Return [X, Y] of the center of cell containing provided text 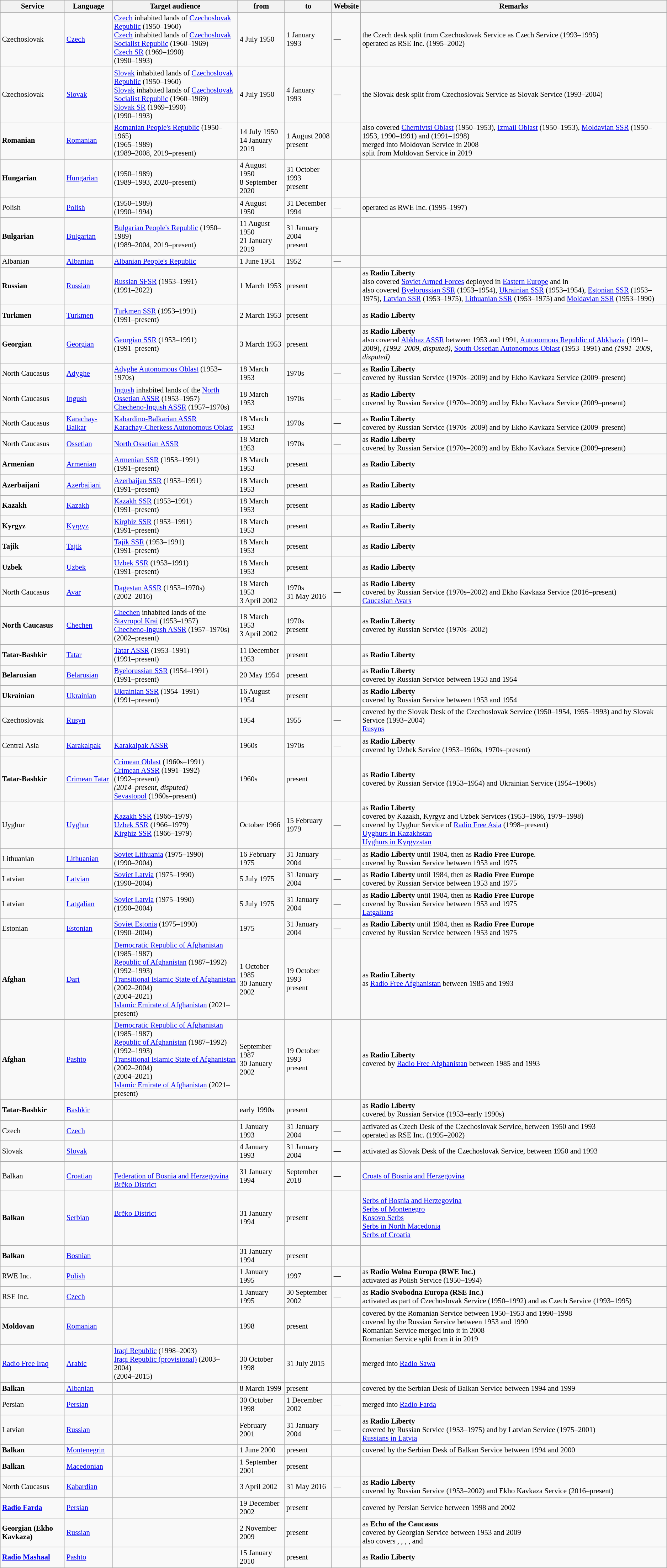
Kabardino-Balkarian ASSR Karachay-Cherkess Autonomous Oblast [175, 423]
Serbian [89, 1218]
as Radio Libertycovered by Russian Service (1953–2002) and Ekho Kavkaza Service (2016–present) [514, 1487]
Brčko District [175, 1218]
1997 [308, 1276]
Federation of Bosnia and Herzegovina Brčko District [175, 1176]
Armenian SSR (1953–1991) (1991–present) [175, 464]
North Ossetian ASSR [175, 444]
the Czech desk split from Czechoslovak Service as Czech Service (1993–1995)operated as RSE Inc. (1995–2002) [514, 39]
11 December 1953 [261, 655]
Radio Farda [33, 1508]
1 August 2008present [308, 141]
merged into Radio Farda [514, 1405]
3 April 2002 [261, 1487]
Ukrainian SSR (1954–1991) (1991–present) [175, 696]
1955 [308, 721]
Dari [89, 979]
September 198730 January 2002 [261, 1060]
2 November 2009 [261, 1532]
3 March 1953 [261, 344]
early 1990s [261, 1110]
Turkmen SSR (1953–1991) (1991–present) [175, 315]
Website [346, 6]
Karakalpak [89, 745]
31 July 2015 [308, 1364]
Service [33, 6]
as Radio Libertycovered by Radio Free Afghanistan between 1985 and 1993 [514, 1060]
16 August 1954 [261, 696]
Latgalian [89, 904]
14 July 195014 January 2019 [261, 141]
Karakalpak ASSR [175, 745]
as Echo of the Caucasuscovered by Georgian Service between 1953 and 2009also covers , , , , and [514, 1532]
RSE Inc. [33, 1297]
31 January 2004present [308, 237]
(1950–1989) (1989–1993, 2020–present) [175, 178]
8 March 1999 [261, 1388]
Russian SFSR (1953–1991) (1991–2022) [175, 286]
Remarks [514, 6]
Tatar ASSR (1953–1991) (1991–present) [175, 655]
1952 [308, 262]
Language [89, 6]
Tatar [89, 655]
Georgian SSR (1953–1991) (1991–present) [175, 344]
as Radio Libertycovered by Russian Service (1953–1975) and by Latvian Service (1975–2001)Russians in Latvia [514, 1430]
Rusyn [89, 721]
as Radio Libertycovered by Uzbek Service (1953–1960s, 1970s–present) [514, 745]
Croats of Bosnia and Herzegovina [514, 1176]
Arabic [89, 1364]
Ingush inhabited lands of the North Ossetian ASSR (1953–1957) Checheno-Ingush ASSR (1957–1970s) [175, 398]
1 June 1951 [261, 262]
Kazakh SSR (1953–1991) (1991–present) [175, 506]
covered by the Slovak Desk of the Czechoslovak Service (1950–1954, 1955–1993) and by Slovak Service (1993–2004)Rusyns [514, 721]
Kabardian [89, 1487]
merged into Radio Sawa [514, 1364]
4 August 19508 September 2020 [261, 178]
1 October 198530 January 2002 [261, 979]
Central Asia [33, 745]
Ossetian [89, 444]
1 June 2000 [261, 1450]
covered by the Serbian Desk of Balkan Service between 1994 and 2000 [514, 1450]
Bosnian [89, 1256]
Crimean Oblast (1960s–1991) Crimean ASSR (1991–1992) (1992–present) (2014–present, disputed) Sevastopol (1960s–present) [175, 779]
RWE Inc. [33, 1276]
Byelorussian SSR (1954–1991) (1991–present) [175, 675]
Radio Free Iraq [33, 1364]
31 October 1993present [308, 178]
1954 [261, 721]
4 August 1950 [261, 207]
15 January 2010 [261, 1557]
as Radio Libertycovered by Russian Service (1953–early 1990s) [514, 1110]
as Radio Libertycovered by Russian Service (1953–1954) and Ukrainian Service (1954–1960s) [514, 779]
Bashkir [89, 1110]
activated as Slovak Desk of the Czechoslovak Service, between 1950 and 1993 [514, 1151]
Avar [89, 592]
Chechen inhabited lands of the Stavropol Krai (1953–1957) Checheno-Ingush ASSR (1957–1970s) (2002–present) [175, 625]
the Slovak desk split from Czechoslovak Service as Slovak Service (1993–2004) [514, 94]
activated as Czech Desk of the Czechoslovak Service, between 1950 and 1993operated as RSE Inc. (1995–2002) [514, 1131]
2 March 1953 [261, 315]
Soviet Lithuania (1975–1990) (1990–2004) [175, 859]
Target audience [175, 6]
Uzbek SSR (1953–1991) (1991–present) [175, 567]
Dagestan ASSR (1953–1970s) (2002–2016) [175, 592]
30 September 2002 [308, 1297]
31 December 1994 [308, 207]
1998 [261, 1326]
(1950–1989) (1990–1994) [175, 207]
Moldovan [33, 1326]
February 2001 [261, 1430]
1975 [261, 929]
11 August 195021 January 2019 [261, 237]
Tajik SSR (1953–1991) (1991–present) [175, 547]
as Radio Libertycovered by Russian Service (1970s–2002) and Ekho Kavkaza Service (2016–present)Caucasian Avars [514, 592]
Georgian (Ekho Kavkaza) [33, 1532]
Iraqi Republic (1998–2003) Iraqi Republic (provisional) (2003–2004) (2004–2015) [175, 1364]
Serbs of Bosnia and HerzegovinaSerbs of MontenegroKosovo SerbsSerbs in North MacedoniaSerbs of Croatia [514, 1218]
20 May 1954 [261, 675]
Kirghiz SSR (1953–1991) (1991–present) [175, 526]
to [308, 6]
Albanian People's Republic [175, 262]
covered by the Serbian Desk of Balkan Service between 1994 and 1999 [514, 1388]
1970s31 May 2016 [308, 592]
Azerbaijan SSR (1953–1991) (1991–present) [175, 485]
Bulgarian People's Republic (1950–1989) (1989–2004, 2019–present) [175, 237]
Chechen [89, 625]
operated as RWE Inc. (1995–1997) [514, 207]
October 1966 [261, 825]
as Radio Svobodna Europa (RSE Inc.)activated as part of Czechoslovak Service (1950–1992) and as Czech Service (1993–1995) [514, 1297]
Radio Mashaal [33, 1557]
September 2018 [308, 1176]
Croatian [89, 1176]
from [261, 6]
as Radio Liberty until 1984, then as Radio Free Europe.covered by Russian Service between 1953 and 1975 [514, 859]
Soviet Estonia (1975–1990) (1990–2004) [175, 929]
Adyghe [89, 374]
16 February 1975 [261, 859]
as Radio Liberty until 1984, then as Radio Free Europecovered by Russian Service between 1953 and 1975Latgalians [514, 904]
Romanian People's Republic (1950–1965) (1965–1989) (1989–2008, 2019–present) [175, 141]
1 September 2001 [261, 1467]
15 February 1979 [308, 825]
Karachay-Balkar [89, 423]
1970spresent [308, 625]
Adyghe Autonomous Oblast (1953–1970s) [175, 374]
as Radio Libertycovered by Russian Service (1970s–2002) [514, 625]
Kazakh SSR (1966–1979) Uzbek SSR (1966–1979) Kirghiz SSR (1966–1979) [175, 825]
covered by Persian Service between 1998 and 2002 [514, 1508]
Macedonian [89, 1467]
as Radio Wolna Europa (RWE Inc.)activated as Polish Service (1950–1994) [514, 1276]
Montenegrin [89, 1450]
as Radio Libertyas Radio Free Afghanistan between 1985 and 1993 [514, 979]
19 December 2002 [261, 1508]
Crimean Tatar [89, 779]
1 December 2002 [308, 1405]
1 March 1953 [261, 286]
Ingush [89, 398]
31 May 2016 [308, 1487]
